Provide the [X, Y] coordinate of the cell's center where the given text is located.  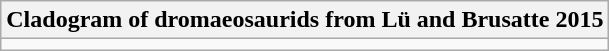
Cladogram of dromaeosaurids from Lü and Brusatte 2015 [305, 20]
